Locate the cell with the specified text and output its [X, Y] center coordinate. 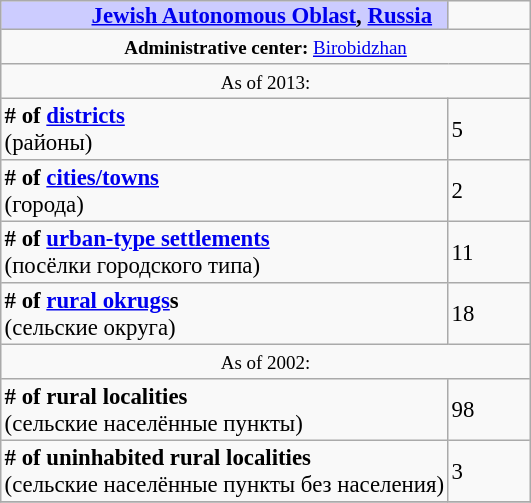
As of 2013: [266, 81]
98 [489, 410]
# of rural localities(сельские населённые пункты) [224, 410]
2 [489, 191]
# of districts(районы) [224, 129]
5 [489, 129]
As of 2002: [266, 361]
# of cities/towns(города) [224, 191]
3 [489, 471]
Administrative center: Birobidzhan [266, 46]
Jewish Autonomous Oblast, Russia [224, 15]
11 [489, 252]
# of uninhabited rural localities(сельские населённые пункты без населения) [224, 471]
# of rural okrugss(сельские округа) [224, 314]
# of urban-type settlements(посёлки городского типа) [224, 252]
18 [489, 314]
